From the cell containing the given text, extract its center point as (X, Y) coordinate. 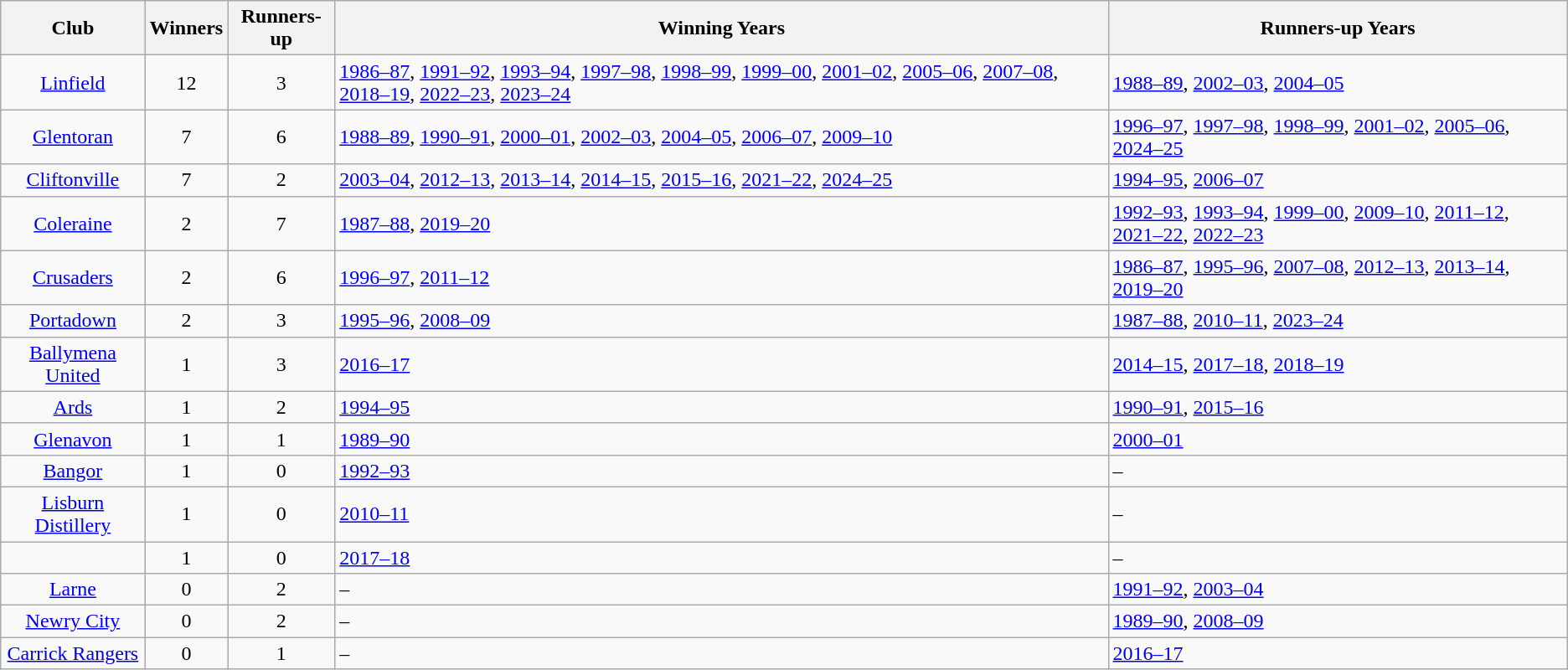
Larne (73, 590)
Bangor (73, 471)
1991–92, 2003–04 (1338, 590)
Newry City (73, 621)
1987–88, 2019–20 (722, 223)
12 (186, 82)
Cliftonville (73, 180)
Winners (186, 28)
Linfield (73, 82)
2017–18 (722, 557)
1986–87, 1995–96, 2007–08, 2012–13, 2013–14, 2019–20 (1338, 278)
1996–97, 1997–98, 1998–99, 2001–02, 2005–06, 2024–25 (1338, 137)
1995–96, 2008–09 (722, 321)
Crusaders (73, 278)
Carrick Rangers (73, 653)
Runners-up (281, 28)
1994–95, 2006–07 (1338, 180)
1989–90 (722, 439)
1990–91, 2015–16 (1338, 407)
Club (73, 28)
1987–88, 2010–11, 2023–24 (1338, 321)
Coleraine (73, 223)
Winning Years (722, 28)
2000–01 (1338, 439)
1992–93 (722, 471)
2003–04, 2012–13, 2013–14, 2014–15, 2015–16, 2021–22, 2024–25 (722, 180)
1988–89, 2002–03, 2004–05 (1338, 82)
Ards (73, 407)
Runners-up Years (1338, 28)
Glentoran (73, 137)
Ballymena United (73, 363)
2014–15, 2017–18, 2018–19 (1338, 363)
1989–90, 2008–09 (1338, 621)
Lisburn Distillery (73, 514)
1992–93, 1993–94, 1999–00, 2009–10, 2011–12, 2021–22, 2022–23 (1338, 223)
2010–11 (722, 514)
Glenavon (73, 439)
1996–97, 2011–12 (722, 278)
Portadown (73, 321)
1986–87, 1991–92, 1993–94, 1997–98, 1998–99, 1999–00, 2001–02, 2005–06, 2007–08, 2018–19, 2022–23, 2023–24 (722, 82)
1988–89, 1990–91, 2000–01, 2002–03, 2004–05, 2006–07, 2009–10 (722, 137)
1994–95 (722, 407)
